Find where the given text appears and provide that cell's center as (X, Y) coordinate. 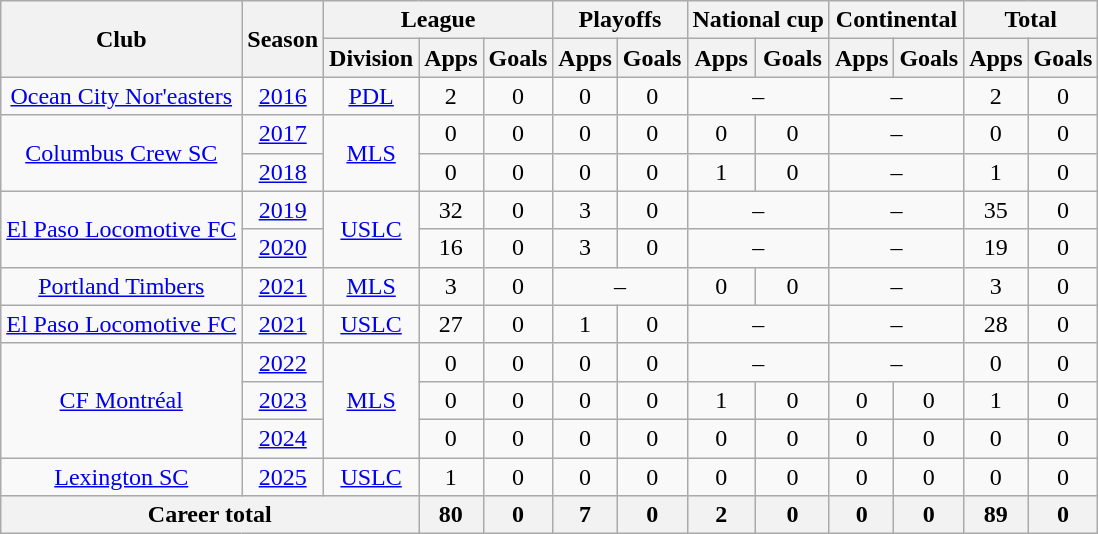
2022 (283, 362)
2020 (283, 248)
Portland Timbers (122, 286)
27 (451, 324)
Continental (896, 20)
2025 (283, 477)
28 (996, 324)
16 (451, 248)
PDL (372, 96)
2024 (283, 438)
Season (283, 39)
Club (122, 39)
National cup (758, 20)
2016 (283, 96)
2019 (283, 210)
Playoffs (620, 20)
80 (451, 515)
Career total (210, 515)
2023 (283, 400)
2018 (283, 172)
League (438, 20)
2017 (283, 134)
Ocean City Nor'easters (122, 96)
Total (1031, 20)
Columbus Crew SC (122, 153)
35 (996, 210)
Lexington SC (122, 477)
CF Montréal (122, 400)
19 (996, 248)
7 (585, 515)
89 (996, 515)
Division (372, 58)
32 (451, 210)
